Identify which cell holds the provided text, then report its (X, Y) central coordinate. 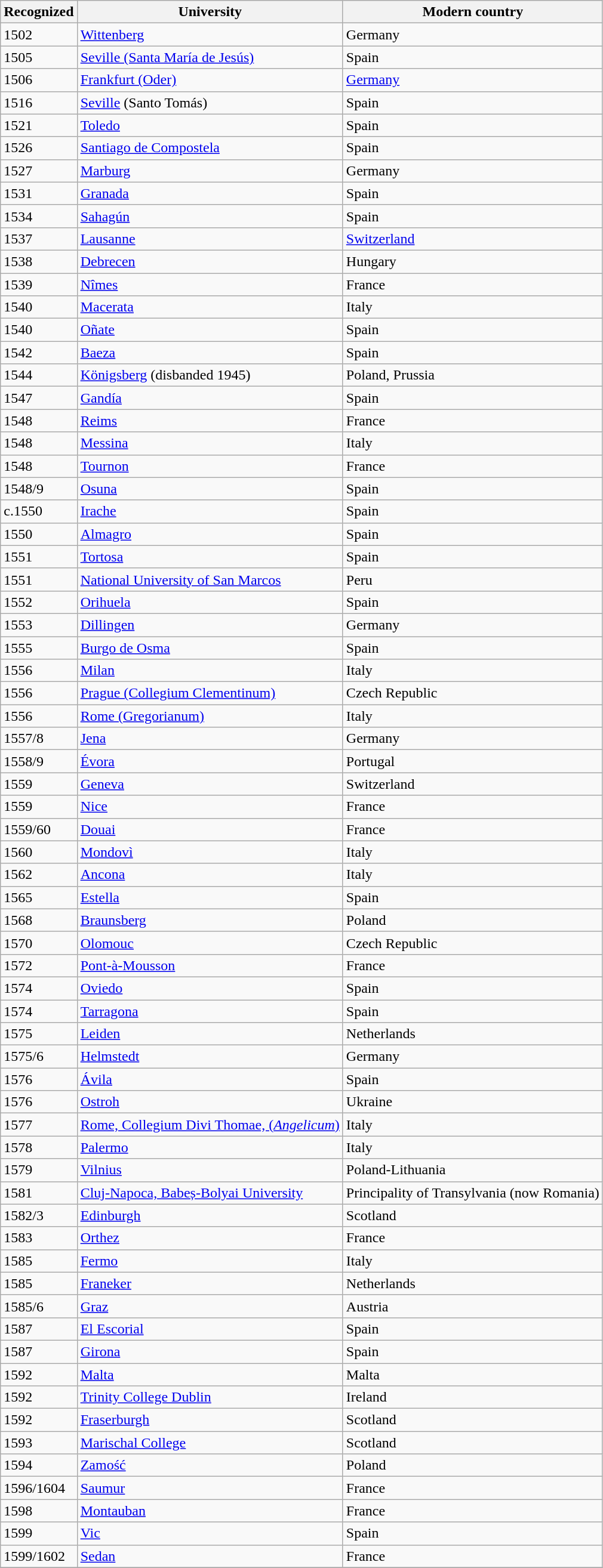
Osuna (210, 489)
Vilnius (210, 1170)
Messina (210, 443)
Cluj-Napoca, Babeș-Bolyai University (210, 1193)
Gandía (210, 398)
1552 (39, 602)
Mondovì (210, 852)
Leiden (210, 1034)
1547 (39, 398)
1559/60 (39, 829)
Tournon (210, 466)
Évora (210, 761)
Irache (210, 511)
Vic (210, 1533)
1537 (39, 239)
El Escorial (210, 1329)
1548/9 (39, 489)
Edinburgh (210, 1215)
National University of San Marcos (210, 579)
Braunsberg (210, 920)
1562 (39, 875)
1502 (39, 35)
Seville (Santo Tomás) (210, 103)
Geneva (210, 784)
Olomouc (210, 943)
Tortosa (210, 557)
University (210, 12)
Estella (210, 897)
1555 (39, 647)
Saumur (210, 1488)
Principality of Transylvania (now Romania) (473, 1193)
Ancona (210, 875)
1593 (39, 1443)
1550 (39, 534)
Recognized (39, 12)
Santiago de Compostela (210, 148)
Lausanne (210, 239)
1570 (39, 943)
Rome, Collegium Divi Thomae, (Angelicum) (210, 1125)
Nîmes (210, 285)
Zamość (210, 1465)
Burgo de Osma (210, 647)
c.1550 (39, 511)
Nice (210, 807)
1516 (39, 103)
Hungary (473, 261)
Franeker (210, 1283)
Seville (Santa María de Jesús) (210, 57)
Debrecen (210, 261)
Pont-à-Mousson (210, 965)
Rome (Gregorianum) (210, 716)
Portugal (473, 761)
Ukraine (473, 1102)
Milan (210, 671)
1539 (39, 285)
Tarragona (210, 1011)
Modern country (473, 12)
Wittenberg (210, 35)
Macerata (210, 307)
1577 (39, 1125)
Graz (210, 1306)
Baeza (210, 353)
1575/6 (39, 1057)
1575 (39, 1034)
1598 (39, 1511)
1505 (39, 57)
Austria (473, 1306)
Orthez (210, 1238)
Marischal College (210, 1443)
Peru (473, 579)
Helmstedt (210, 1057)
1538 (39, 261)
1527 (39, 171)
Palermo (210, 1147)
1599/1602 (39, 1556)
Prague (Collegium Clementinum) (210, 693)
Orihuela (210, 602)
1526 (39, 148)
1521 (39, 125)
Poland, Prussia (473, 375)
1568 (39, 920)
1578 (39, 1147)
Königsberg (disbanded 1945) (210, 375)
Ireland (473, 1397)
Marburg (210, 171)
Girona (210, 1351)
Trinity College Dublin (210, 1397)
1572 (39, 965)
1542 (39, 353)
Sedan (210, 1556)
1557/8 (39, 739)
Ostroh (210, 1102)
1583 (39, 1238)
Frankfurt (Oder) (210, 80)
Ávila (210, 1079)
1553 (39, 625)
1531 (39, 193)
Jena (210, 739)
1534 (39, 216)
Douai (210, 829)
Dillingen (210, 625)
Sahagún (210, 216)
Oñate (210, 330)
1582/3 (39, 1215)
Poland-Lithuania (473, 1170)
1544 (39, 375)
Granada (210, 193)
1585/6 (39, 1306)
1596/1604 (39, 1488)
Oviedo (210, 988)
1579 (39, 1170)
1558/9 (39, 761)
1506 (39, 80)
Almagro (210, 534)
Fermo (210, 1261)
Fraserburgh (210, 1420)
Montauban (210, 1511)
1581 (39, 1193)
1599 (39, 1533)
Toledo (210, 125)
1594 (39, 1465)
Reims (210, 421)
1565 (39, 897)
1560 (39, 852)
